Extract the [X, Y] coordinate from the center of the cell holding the provided text.  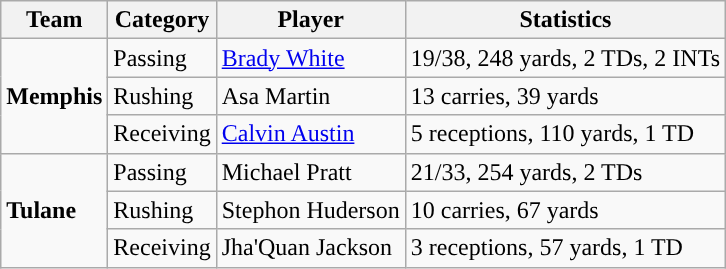
21/33, 254 yards, 2 TDs [565, 172]
19/38, 248 yards, 2 TDs, 2 INTs [565, 58]
Tulane [54, 210]
Memphis [54, 96]
Category [162, 20]
Jha'Quan Jackson [310, 248]
Player [310, 20]
Michael Pratt [310, 172]
5 receptions, 110 yards, 1 TD [565, 134]
3 receptions, 57 yards, 1 TD [565, 248]
Team [54, 20]
Calvin Austin [310, 134]
Stephon Huderson [310, 210]
Statistics [565, 20]
Asa Martin [310, 96]
13 carries, 39 yards [565, 96]
10 carries, 67 yards [565, 210]
Brady White [310, 58]
